For the text-containing cell, return its midpoint in [X, Y] coordinate format. 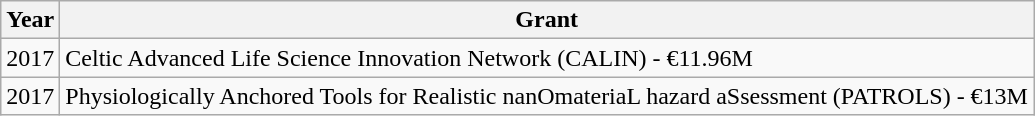
Physiologically Anchored Tools for Realistic nanOmateriaL hazard aSsessment (PATROLS) - €13M [547, 96]
Year [30, 20]
Grant [547, 20]
Celtic Advanced Life Science Innovation Network (CALIN) - €11.96M [547, 58]
